Pinpoint the cell where the given text exists, returning its (x, y) midpoint coordinate. 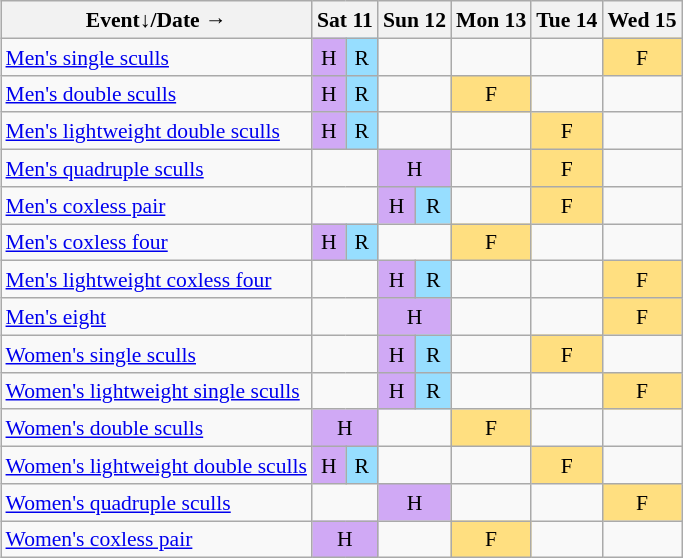
Men's double sculls (156, 94)
Men's lightweight double sculls (156, 130)
Women's coxless pair (156, 538)
Men's quadruple sculls (156, 168)
Wed 15 (642, 20)
Men's lightweight coxless four (156, 280)
Women's lightweight double sculls (156, 464)
Women's quadruple sculls (156, 502)
Event↓/Date → (156, 20)
Men's coxless pair (156, 204)
Men's single sculls (156, 56)
Women's single sculls (156, 354)
Men's eight (156, 316)
Men's coxless four (156, 242)
Women's lightweight single sculls (156, 390)
Sun 12 (414, 20)
Tue 14 (566, 20)
Mon 13 (491, 20)
Sat 11 (345, 20)
Women's double sculls (156, 428)
